Locate the cell with the specified text and output its (x, y) center coordinate. 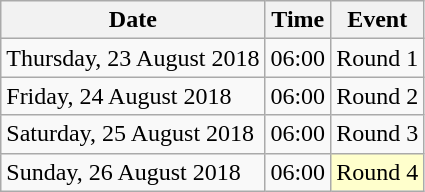
Time (298, 20)
Event (378, 20)
Round 4 (378, 172)
Round 2 (378, 96)
Round 3 (378, 134)
Friday, 24 August 2018 (133, 96)
Date (133, 20)
Round 1 (378, 58)
Thursday, 23 August 2018 (133, 58)
Saturday, 25 August 2018 (133, 134)
Sunday, 26 August 2018 (133, 172)
